Determine the [X, Y] coordinate at the center of the cell enclosing the given text.  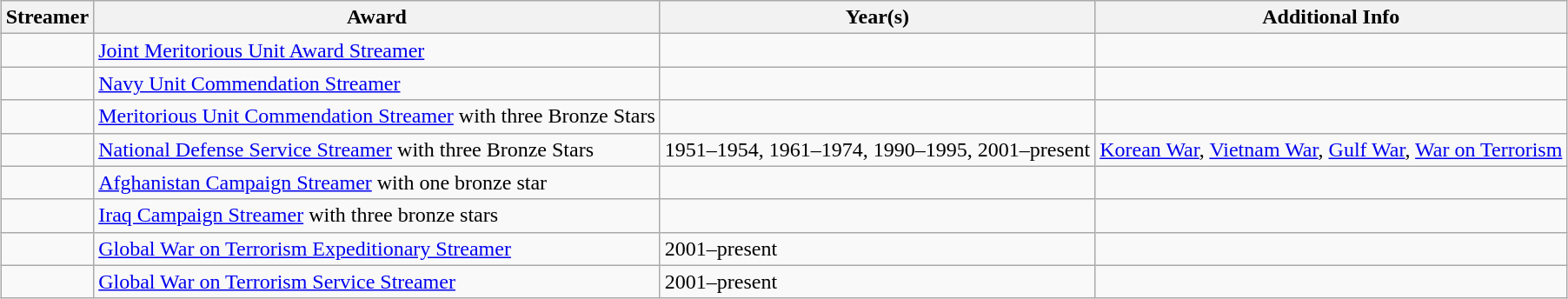
National Defense Service Streamer with three Bronze Stars [377, 149]
Navy Unit Commendation Streamer [377, 83]
Year(s) [877, 17]
Joint Meritorious Unit Award Streamer [377, 50]
Afghanistan Campaign Streamer with one bronze star [377, 183]
1951–1954, 1961–1974, 1990–1995, 2001–present [877, 149]
Streamer [47, 17]
Award [377, 17]
Iraq Campaign Streamer with three bronze stars [377, 216]
Global War on Terrorism Service Streamer [377, 282]
Meritorious Unit Commendation Streamer with three Bronze Stars [377, 116]
Korean War, Vietnam War, Gulf War, War on Terrorism [1332, 149]
Additional Info [1332, 17]
Global War on Terrorism Expeditionary Streamer [377, 249]
